Determine the (x, y) coordinate at the center of the cell enclosing the given text.  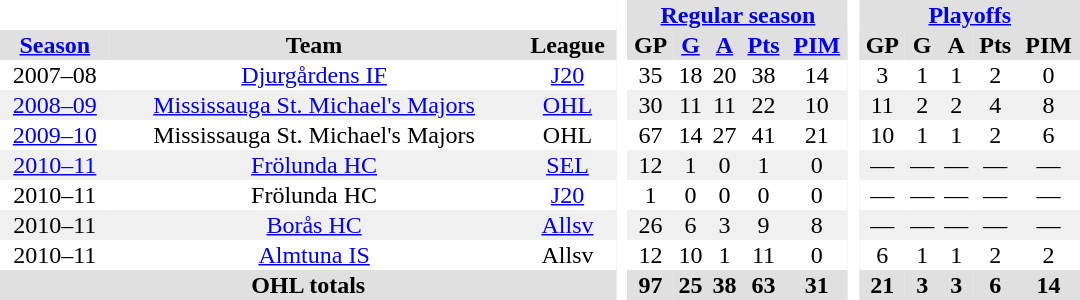
Season (55, 45)
67 (651, 135)
Almtuna IS (314, 255)
20 (724, 75)
League (568, 45)
2009–10 (55, 135)
OHL totals (308, 285)
2007–08 (55, 75)
63 (763, 285)
26 (651, 225)
Team (314, 45)
Regular season (738, 15)
25 (690, 285)
2008–09 (55, 105)
22 (763, 105)
97 (651, 285)
4 (995, 105)
27 (724, 135)
30 (651, 105)
SEL (568, 165)
9 (763, 225)
Djurgårdens IF (314, 75)
Playoffs (970, 15)
41 (763, 135)
18 (690, 75)
35 (651, 75)
Borås HC (314, 225)
31 (818, 285)
